Locate the cell with the specified text and output its (x, y) center coordinate. 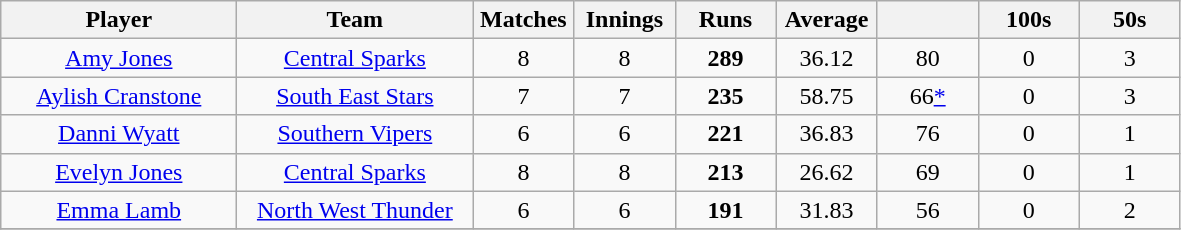
Innings (624, 20)
191 (726, 210)
235 (726, 96)
80 (928, 58)
50s (1130, 20)
Team (355, 20)
69 (928, 172)
213 (726, 172)
36.12 (826, 58)
North West Thunder (355, 210)
26.62 (826, 172)
Amy Jones (119, 58)
Danni Wyatt (119, 134)
Southern Vipers (355, 134)
South East Stars (355, 96)
76 (928, 134)
36.83 (826, 134)
Player (119, 20)
66* (928, 96)
Matches (524, 20)
56 (928, 210)
100s (1028, 20)
221 (726, 134)
289 (726, 58)
Emma Lamb (119, 210)
2 (1130, 210)
31.83 (826, 210)
Runs (726, 20)
Aylish Cranstone (119, 96)
Average (826, 20)
58.75 (826, 96)
Evelyn Jones (119, 172)
